Provide the (x, y) coordinate of the cell's center where the given text is located.  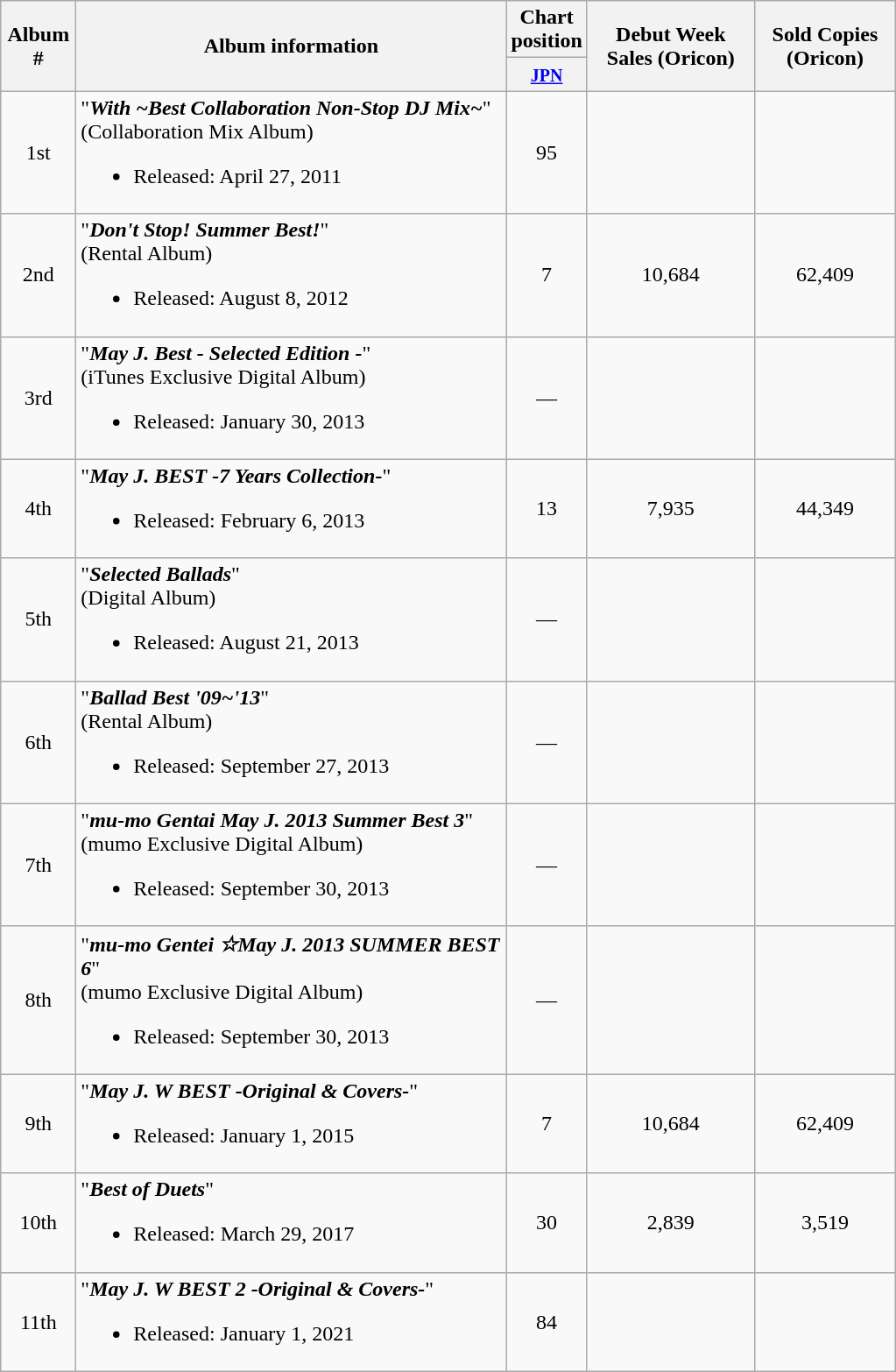
84 (547, 1321)
3,519 (825, 1223)
"May J. Best - Selected Edition -" (iTunes Exclusive Digital Album)Released: January 30, 2013 (291, 398)
3rd (39, 398)
2,839 (671, 1223)
10th (39, 1223)
9th (39, 1123)
6th (39, 742)
"Ballad Best '09~'13"(Rental Album)Released: September 27, 2013 (291, 742)
1st (39, 152)
JPN (547, 74)
"May J. BEST -7 Years Collection-"Released: February 6, 2013 (291, 508)
Chart position (547, 30)
30 (547, 1223)
"With ~Best Collaboration Non-Stop DJ Mix~" (Collaboration Mix Album)Released: April 27, 2011 (291, 152)
11th (39, 1321)
Album # (39, 46)
95 (547, 152)
"May J. W BEST -Original & Covers-"Released: January 1, 2015 (291, 1123)
7th (39, 865)
"mu-mo Gentai May J. 2013 Summer Best 3"(mumo Exclusive Digital Album)Released: September 30, 2013 (291, 865)
2nd (39, 275)
8th (39, 1001)
Sold Copies (Oricon) (825, 46)
4th (39, 508)
"mu-mo Gentei ☆May J. 2013 SUMMER BEST 6"(mumo Exclusive Digital Album)Released: September 30, 2013 (291, 1001)
Debut Week Sales (Oricon) (671, 46)
"Don't Stop! Summer Best!" (Rental Album)Released: August 8, 2012 (291, 275)
7,935 (671, 508)
44,349 (825, 508)
Album information (291, 46)
"Best of Duets"Released: March 29, 2017 (291, 1223)
13 (547, 508)
5th (39, 619)
"May J. W BEST 2 -Original & Covers-"Released: January 1, 2021 (291, 1321)
"Selected Ballads"(Digital Album)Released: August 21, 2013 (291, 619)
